Locate the cell with the specified text and output its [X, Y] center coordinate. 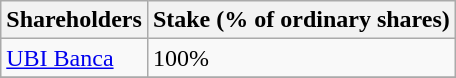
UBI Banca [74, 58]
Stake (% of ordinary shares) [301, 20]
100% [301, 58]
Shareholders [74, 20]
